Detect which cell encompasses the target text, then output its (x, y) center coordinate. 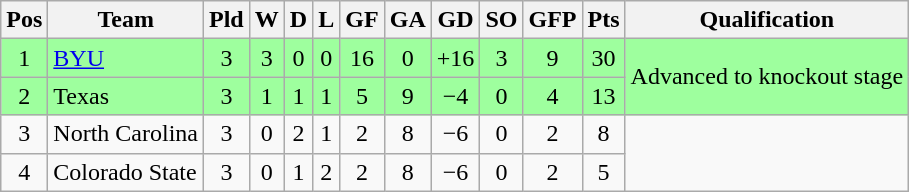
30 (604, 58)
Pts (604, 20)
D (298, 20)
Pos (24, 20)
13 (604, 96)
GD (456, 20)
+16 (456, 58)
Texas (126, 96)
Advanced to knockout stage (767, 77)
Qualification (767, 20)
Team (126, 20)
GF (362, 20)
GFP (552, 20)
W (266, 20)
GA (408, 20)
Colorado State (126, 172)
−4 (456, 96)
BYU (126, 58)
SO (502, 20)
16 (362, 58)
North Carolina (126, 134)
L (326, 20)
Pld (227, 20)
